From the cell containing the given text, extract its center point as [x, y] coordinate. 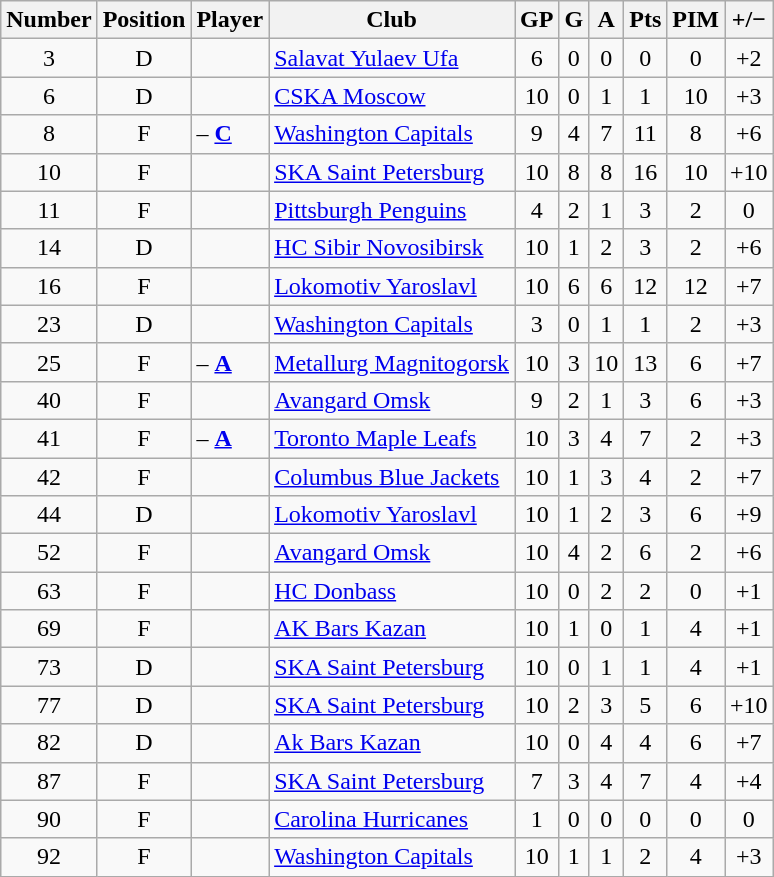
A [606, 20]
HC Donbass [392, 591]
AK Bars Kazan [392, 629]
PIM [696, 20]
25 [49, 362]
92 [49, 857]
77 [49, 705]
14 [49, 248]
69 [49, 629]
52 [49, 553]
G [574, 20]
5 [646, 705]
90 [49, 819]
44 [49, 515]
– C [230, 134]
Ak Bars Kazan [392, 743]
Pittsburgh Penguins [392, 210]
63 [49, 591]
41 [49, 438]
Position [144, 20]
HC Sibir Novosibirsk [392, 248]
Metallurg Magnitogorsk [392, 362]
Salavat Yulaev Ufa [392, 58]
42 [49, 477]
+4 [748, 781]
Player [230, 20]
Number [49, 20]
Pts [646, 20]
73 [49, 667]
82 [49, 743]
Columbus Blue Jackets [392, 477]
+9 [748, 515]
87 [49, 781]
Club [392, 20]
CSKA Moscow [392, 96]
13 [646, 362]
Toronto Maple Leafs [392, 438]
+2 [748, 58]
Carolina Hurricanes [392, 819]
23 [49, 324]
GP [537, 20]
40 [49, 400]
+/− [748, 20]
